Identify which cell holds the provided text, then report its [x, y] central coordinate. 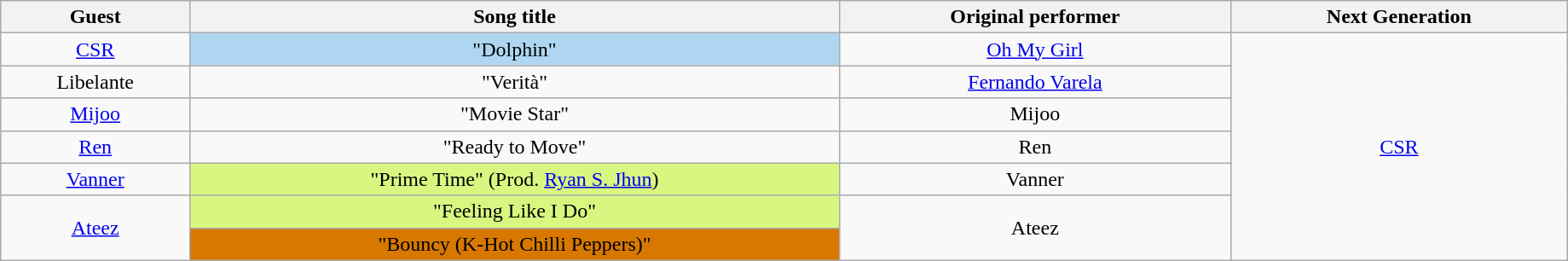
Libelante [95, 82]
Fernando Varela [1035, 82]
Oh My Girl [1035, 49]
"Bouncy (K-Hot Chilli Peppers)" [515, 244]
"Ready to Move" [515, 147]
"Movie Star" [515, 114]
"Feeling Like I Do" [515, 212]
Next Generation [1398, 17]
"Dolphin" [515, 49]
"Verità" [515, 82]
"Prime Time" (Prod. Ryan S. Jhun) [515, 179]
Song title [515, 17]
Original performer [1035, 17]
Guest [95, 17]
